For the text-containing cell, return its midpoint in (x, y) coordinate format. 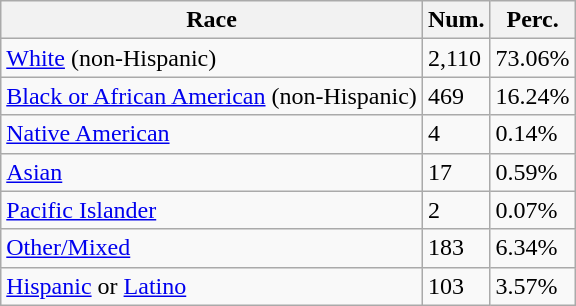
2,110 (456, 58)
3.57% (532, 286)
103 (456, 286)
Perc. (532, 20)
Race (212, 20)
Num. (456, 20)
Other/Mixed (212, 248)
White (non-Hispanic) (212, 58)
Hispanic or Latino (212, 286)
Black or African American (non-Hispanic) (212, 96)
Pacific Islander (212, 210)
183 (456, 248)
0.07% (532, 210)
17 (456, 172)
0.14% (532, 134)
0.59% (532, 172)
4 (456, 134)
2 (456, 210)
73.06% (532, 58)
Native American (212, 134)
16.24% (532, 96)
469 (456, 96)
Asian (212, 172)
6.34% (532, 248)
